Pinpoint the cell where the given text exists, returning its [x, y] midpoint coordinate. 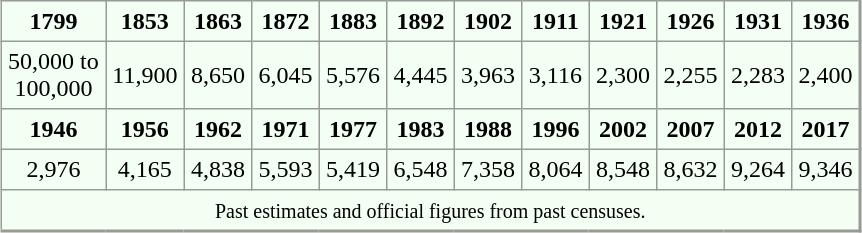
6,548 [421, 169]
1883 [353, 21]
1911 [556, 21]
5,576 [353, 75]
9,346 [826, 169]
50,000 to100,000 [53, 75]
1926 [691, 21]
4,838 [218, 169]
3,116 [556, 75]
2017 [826, 129]
2007 [691, 129]
2,255 [691, 75]
1946 [53, 129]
7,358 [488, 169]
8,064 [556, 169]
1853 [146, 21]
1902 [488, 21]
5,419 [353, 169]
1956 [146, 129]
2002 [623, 129]
1872 [286, 21]
1921 [623, 21]
8,632 [691, 169]
3,963 [488, 75]
1936 [826, 21]
1931 [758, 21]
1988 [488, 129]
2012 [758, 129]
2,283 [758, 75]
11,900 [146, 75]
9,264 [758, 169]
1863 [218, 21]
1983 [421, 129]
1996 [556, 129]
1971 [286, 129]
4,445 [421, 75]
6,045 [286, 75]
8,650 [218, 75]
2,400 [826, 75]
1962 [218, 129]
5,593 [286, 169]
4,165 [146, 169]
2,300 [623, 75]
Past estimates and official figures from past censuses. [430, 210]
2,976 [53, 169]
8,548 [623, 169]
1799 [53, 21]
1892 [421, 21]
1977 [353, 129]
